Locate the cell with the specified text and output its (X, Y) center coordinate. 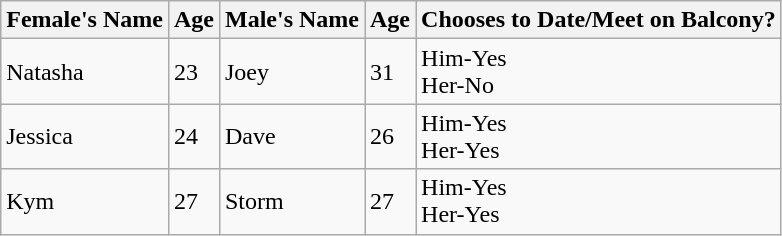
Storm (292, 202)
23 (194, 72)
Him-YesHer-No (599, 72)
Kym (85, 202)
31 (390, 72)
24 (194, 136)
Chooses to Date/Meet on Balcony? (599, 20)
26 (390, 136)
Female's Name (85, 20)
Joey (292, 72)
Dave (292, 136)
Jessica (85, 136)
Natasha (85, 72)
Male's Name (292, 20)
